Find where the given text appears and provide that cell's center as [X, Y] coordinate. 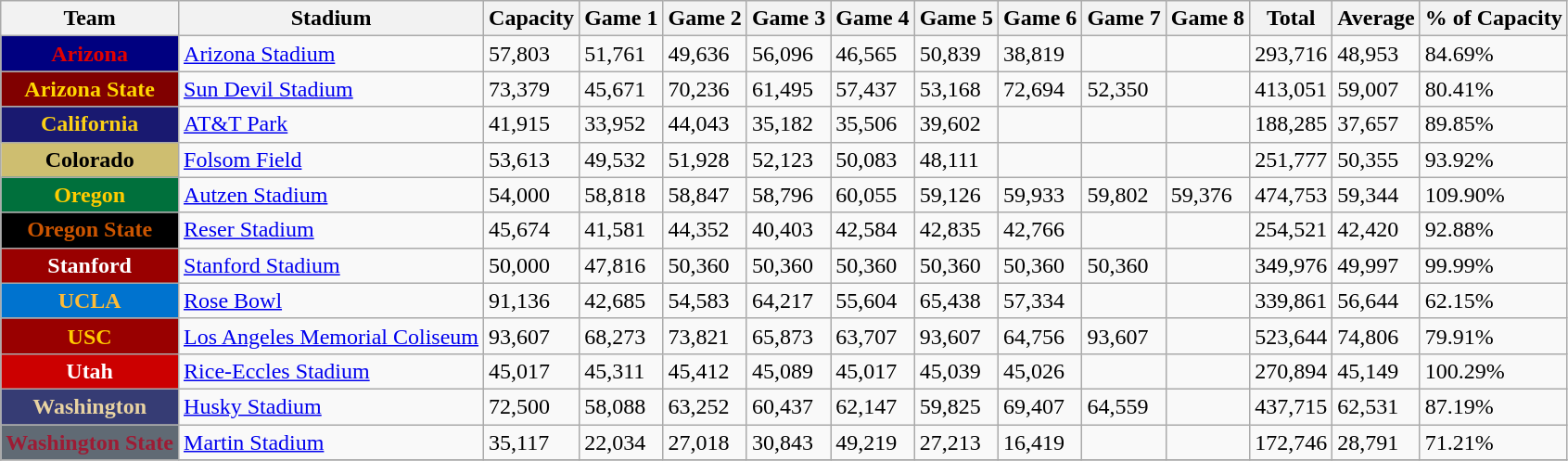
45,026 [1039, 371]
251,777 [1291, 160]
87.19% [1493, 406]
Stanford Stadium [332, 265]
44,043 [705, 124]
52,123 [788, 160]
62,531 [1376, 406]
Game 4 [873, 19]
339,861 [1291, 301]
64,217 [788, 301]
74,806 [1376, 336]
27,018 [705, 442]
Game 3 [788, 19]
59,007 [1376, 89]
61,495 [788, 89]
58,088 [621, 406]
49,636 [705, 54]
523,644 [1291, 336]
59,825 [956, 406]
54,000 [532, 195]
Oregon [90, 195]
Game 7 [1124, 19]
71.21% [1493, 442]
57,803 [532, 54]
Stadium [332, 19]
45,671 [621, 89]
49,219 [873, 442]
Husky Stadium [332, 406]
28,791 [1376, 442]
172,746 [1291, 442]
Arizona Stadium [332, 54]
Reser Stadium [332, 230]
44,352 [705, 230]
57,334 [1039, 301]
84.69% [1493, 54]
65,438 [956, 301]
59,376 [1207, 195]
64,756 [1039, 336]
30,843 [788, 442]
41,581 [621, 230]
59,126 [956, 195]
100.29% [1493, 371]
45,311 [621, 371]
41,915 [532, 124]
349,976 [1291, 265]
58,818 [621, 195]
Average [1376, 19]
73,821 [705, 336]
68,273 [621, 336]
35,117 [532, 442]
Arizona [90, 54]
50,839 [956, 54]
Rose Bowl [332, 301]
45,089 [788, 371]
37,657 [1376, 124]
Folsom Field [332, 160]
93.92% [1493, 160]
54,583 [705, 301]
27,213 [956, 442]
Game 8 [1207, 19]
Game 1 [621, 19]
Rice-Eccles Stadium [332, 371]
Capacity [532, 19]
38,819 [1039, 54]
Stanford [90, 265]
63,252 [705, 406]
63,707 [873, 336]
99.99% [1493, 265]
USC [90, 336]
Game 6 [1039, 19]
50,355 [1376, 160]
60,437 [788, 406]
49,532 [621, 160]
62.15% [1493, 301]
293,716 [1291, 54]
47,816 [621, 265]
474,753 [1291, 195]
59,933 [1039, 195]
Oregon State [90, 230]
270,894 [1291, 371]
62,147 [873, 406]
42,420 [1376, 230]
45,674 [532, 230]
% of Capacity [1493, 19]
35,506 [873, 124]
59,344 [1376, 195]
42,766 [1039, 230]
45,149 [1376, 371]
58,796 [788, 195]
Game 5 [956, 19]
45,039 [956, 371]
51,928 [705, 160]
53,168 [956, 89]
42,835 [956, 230]
Martin Stadium [332, 442]
72,500 [532, 406]
56,644 [1376, 301]
109.90% [1493, 195]
Los Angeles Memorial Coliseum [332, 336]
413,051 [1291, 89]
53,613 [532, 160]
60,055 [873, 195]
52,350 [1124, 89]
188,285 [1291, 124]
Total [1291, 19]
Autzen Stadium [332, 195]
16,419 [1039, 442]
58,847 [705, 195]
Sun Devil Stadium [332, 89]
AT&T Park [332, 124]
Arizona State [90, 89]
437,715 [1291, 406]
64,559 [1124, 406]
79.91% [1493, 336]
45,412 [705, 371]
42,584 [873, 230]
55,604 [873, 301]
42,685 [621, 301]
40,403 [788, 230]
California [90, 124]
Team [90, 19]
Game 2 [705, 19]
254,521 [1291, 230]
73,379 [532, 89]
59,802 [1124, 195]
39,602 [956, 124]
Utah [90, 371]
Washington State [90, 442]
22,034 [621, 442]
65,873 [788, 336]
Colorado [90, 160]
50,083 [873, 160]
91,136 [532, 301]
46,565 [873, 54]
80.41% [1493, 89]
70,236 [705, 89]
UCLA [90, 301]
50,000 [532, 265]
56,096 [788, 54]
49,997 [1376, 265]
69,407 [1039, 406]
92.88% [1493, 230]
Washington [90, 406]
33,952 [621, 124]
48,953 [1376, 54]
51,761 [621, 54]
72,694 [1039, 89]
48,111 [956, 160]
35,182 [788, 124]
57,437 [873, 89]
89.85% [1493, 124]
